Scan for the cell matching the given text and deliver its (X, Y) coordinate at center. 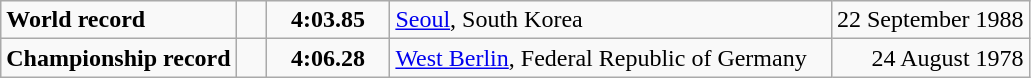
West Berlin, Federal Republic of Germany (611, 58)
World record (118, 20)
4:06.28 (328, 58)
Seoul, South Korea (611, 20)
24 August 1978 (930, 58)
Championship record (118, 58)
4:03.85 (328, 20)
22 September 1988 (930, 20)
